Return (X, Y) of the center of cell containing provided text 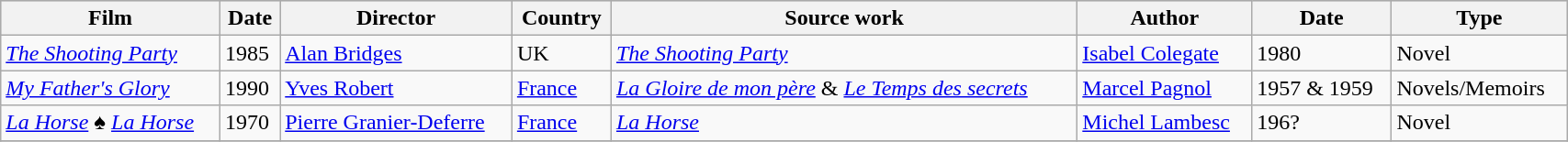
1957 & 1959 (1322, 88)
Country (561, 18)
Film (110, 18)
196? (1322, 123)
Type (1479, 18)
Yves Robert (397, 88)
UK (561, 53)
1980 (1322, 53)
La Gloire de mon père & Le Temps des secrets (843, 88)
Alan Bridges (397, 53)
1990 (250, 88)
Director (397, 18)
Michel Lambesc (1165, 123)
Novels/Memoirs (1479, 88)
Marcel Pagnol (1165, 88)
1970 (250, 123)
Source work (843, 18)
1985 (250, 53)
La Horse (843, 123)
Author (1165, 18)
La Horse ♠ La Horse (110, 123)
Pierre Granier-Deferre (397, 123)
My Father's Glory (110, 88)
Isabel Colegate (1165, 53)
